Capture the cell that displays the provided text and extract its [X, Y] central coordinate. 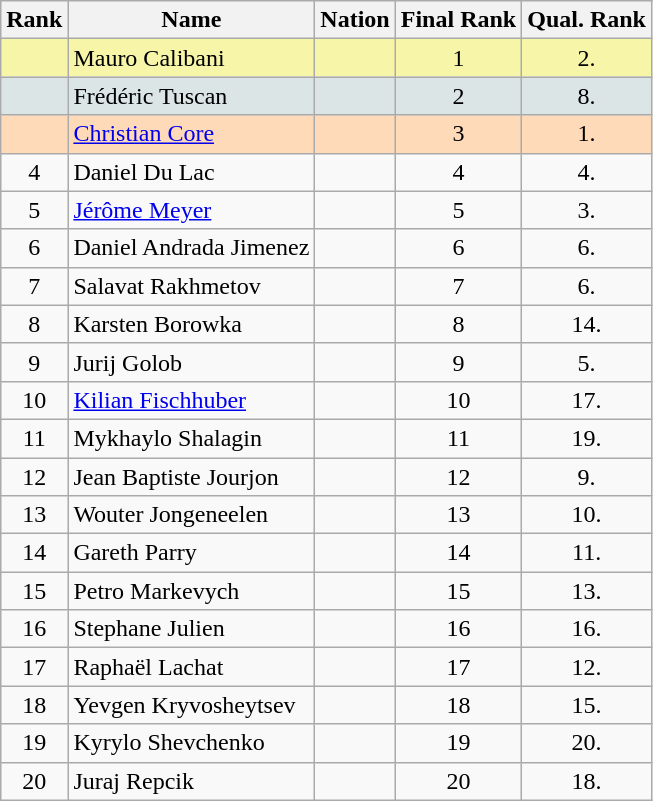
Final Rank [458, 20]
Jurij Golob [192, 362]
14. [587, 324]
2. [587, 58]
1 [458, 58]
1. [587, 134]
Daniel Andrada Jimenez [192, 248]
Jérôme Meyer [192, 210]
Gareth Parry [192, 553]
2 [458, 96]
Rank [34, 20]
20. [587, 743]
Name [192, 20]
10. [587, 515]
Daniel Du Lac [192, 172]
12. [587, 667]
Frédéric Tuscan [192, 96]
Juraj Repcik [192, 781]
Raphaël Lachat [192, 667]
Yevgen Kryvosheytsev [192, 705]
8. [587, 96]
Qual. Rank [587, 20]
Kilian Fischhuber [192, 400]
16. [587, 629]
18. [587, 781]
13. [587, 591]
19. [587, 438]
Kyrylo Shevchenko [192, 743]
15. [587, 705]
4. [587, 172]
Salavat Rakhmetov [192, 286]
Mykhaylo Shalagin [192, 438]
Jean Baptiste Jourjon [192, 477]
17. [587, 400]
3. [587, 210]
Stephane Julien [192, 629]
Wouter Jongeneelen [192, 515]
3 [458, 134]
Karsten Borowka [192, 324]
Petro Markevych [192, 591]
5. [587, 362]
11. [587, 553]
Christian Core [192, 134]
9. [587, 477]
Nation [355, 20]
Mauro Calibani [192, 58]
